Detect which cell encompasses the target text, then output its (X, Y) center coordinate. 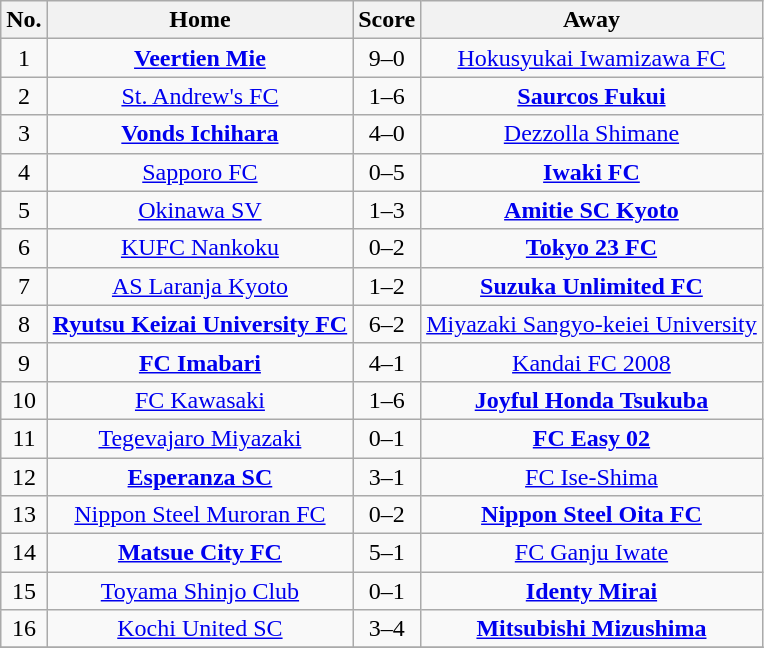
3–4 (387, 629)
1 (24, 58)
AS Laranja Kyoto (200, 286)
Suzuka Unlimited FC (592, 286)
Tokyo 23 FC (592, 248)
4–1 (387, 362)
Away (592, 20)
Nippon Steel Muroran FC (200, 515)
Nippon Steel Oita FC (592, 515)
10 (24, 400)
Kochi United SC (200, 629)
0–5 (387, 172)
FC Easy 02 (592, 438)
No. (24, 20)
Matsue City FC (200, 553)
9 (24, 362)
Toyama Shinjo Club (200, 591)
12 (24, 477)
5–1 (387, 553)
1–2 (387, 286)
Joyful Honda Tsukuba (592, 400)
5 (24, 210)
4–0 (387, 134)
2 (24, 96)
Score (387, 20)
15 (24, 591)
FC Ise-Shima (592, 477)
Dezzolla Shimane (592, 134)
6 (24, 248)
Ryutsu Keizai University FC (200, 324)
3 (24, 134)
Hokusyukai Iwamizawa FC (592, 58)
Identy Mirai (592, 591)
7 (24, 286)
Saurcos Fukui (592, 96)
Sapporo FC (200, 172)
Tegevajaro Miyazaki (200, 438)
Mitsubishi Mizushima (592, 629)
1–3 (387, 210)
Iwaki FC (592, 172)
Esperanza SC (200, 477)
Veertien Mie (200, 58)
8 (24, 324)
9–0 (387, 58)
11 (24, 438)
13 (24, 515)
St. Andrew's FC (200, 96)
3–1 (387, 477)
KUFC Nankoku (200, 248)
FC Kawasaki (200, 400)
Okinawa SV (200, 210)
FC Imabari (200, 362)
14 (24, 553)
FC Ganju Iwate (592, 553)
16 (24, 629)
4 (24, 172)
Miyazaki Sangyo-keiei University (592, 324)
Vonds Ichihara (200, 134)
Home (200, 20)
Amitie SC Kyoto (592, 210)
6–2 (387, 324)
Kandai FC 2008 (592, 362)
